Pinpoint the cell where the given text exists, returning its (X, Y) midpoint coordinate. 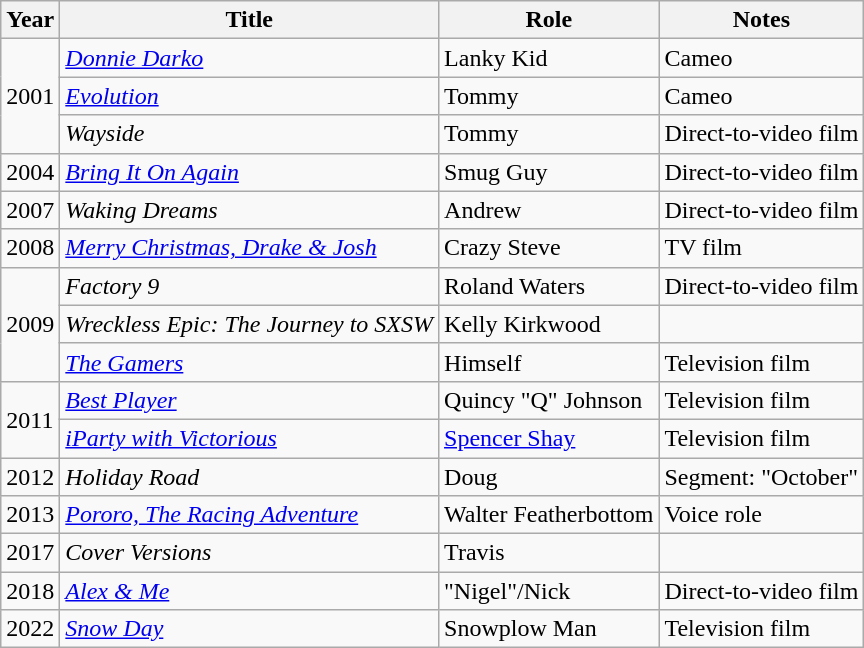
Pororo, The Racing Adventure (250, 515)
Roland Waters (549, 286)
Kelly Kirkwood (549, 324)
iParty with Victorious (250, 438)
Cover Versions (250, 553)
2011 (30, 419)
Role (549, 20)
Factory 9 (250, 286)
2004 (30, 172)
Waking Dreams (250, 210)
Snowplow Man (549, 629)
Best Player (250, 400)
Smug Guy (549, 172)
Notes (762, 20)
Evolution (250, 96)
Travis (549, 553)
2001 (30, 96)
Title (250, 20)
2017 (30, 553)
Quincy "Q" Johnson (549, 400)
2012 (30, 477)
Donnie Darko (250, 58)
Andrew (549, 210)
2007 (30, 210)
Himself (549, 362)
2013 (30, 515)
"Nigel"/Nick (549, 591)
Wayside (250, 134)
Lanky Kid (549, 58)
Wreckless Epic: The Journey to SXSW (250, 324)
Snow Day (250, 629)
Alex & Me (250, 591)
Walter Featherbottom (549, 515)
2009 (30, 324)
2018 (30, 591)
Doug (549, 477)
Crazy Steve (549, 248)
Bring It On Again (250, 172)
TV film (762, 248)
Merry Christmas, Drake & Josh (250, 248)
Voice role (762, 515)
Spencer Shay (549, 438)
Segment: "October" (762, 477)
Year (30, 20)
2008 (30, 248)
Holiday Road (250, 477)
The Gamers (250, 362)
2022 (30, 629)
